Detect which cell encompasses the target text, then output its (x, y) center coordinate. 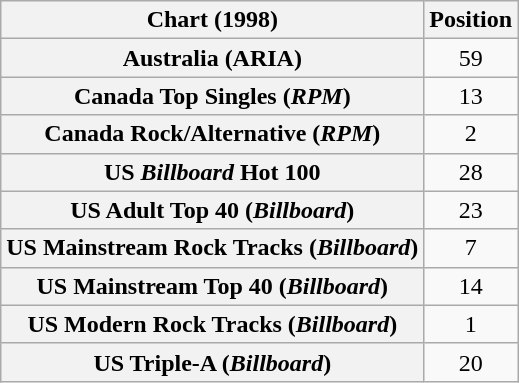
28 (471, 172)
13 (471, 96)
US Modern Rock Tracks (Billboard) (212, 324)
2 (471, 134)
14 (471, 286)
Chart (1998) (212, 20)
US Billboard Hot 100 (212, 172)
23 (471, 210)
Australia (ARIA) (212, 58)
20 (471, 362)
US Mainstream Top 40 (Billboard) (212, 286)
US Mainstream Rock Tracks (Billboard) (212, 248)
Canada Top Singles (RPM) (212, 96)
US Adult Top 40 (Billboard) (212, 210)
Canada Rock/Alternative (RPM) (212, 134)
1 (471, 324)
7 (471, 248)
US Triple-A (Billboard) (212, 362)
Position (471, 20)
59 (471, 58)
